Search for the cell housing the specified text and yield its [X, Y] center coordinate. 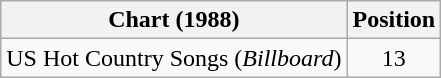
US Hot Country Songs (Billboard) [174, 58]
Chart (1988) [174, 20]
Position [394, 20]
13 [394, 58]
